Identify which cell holds the provided text, then report its (X, Y) central coordinate. 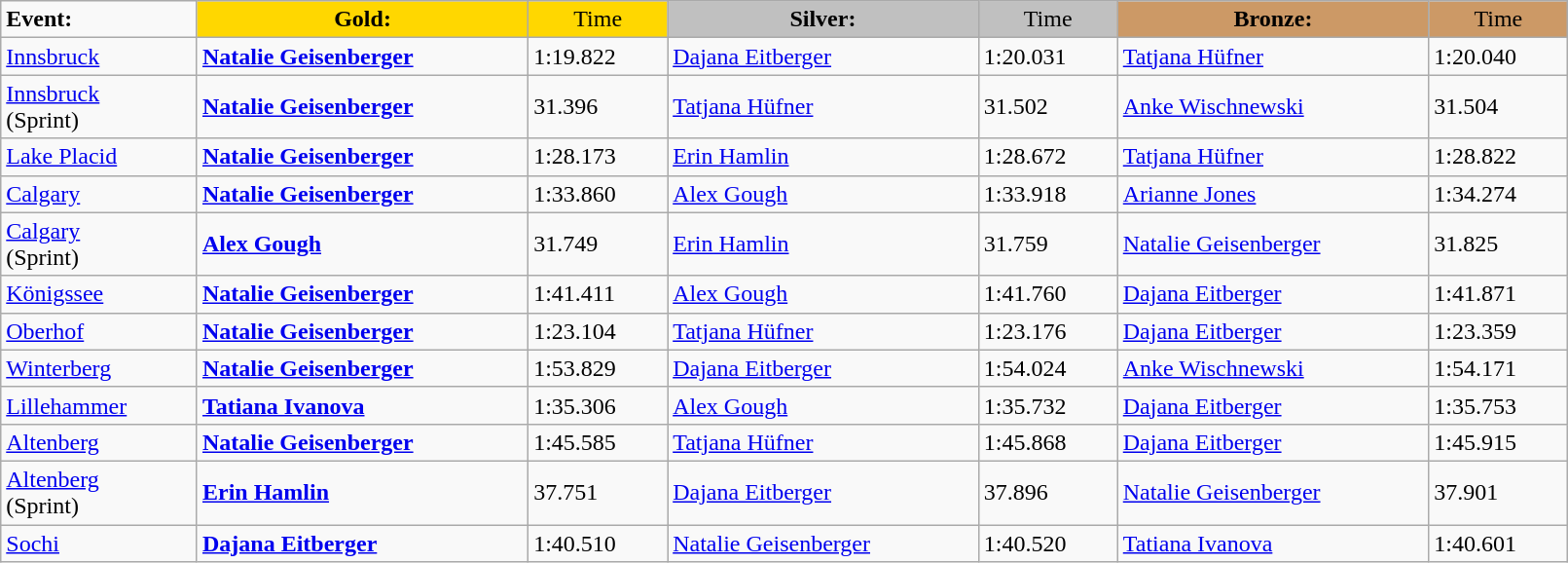
1:41.760 (1047, 294)
31.504 (1499, 107)
1:35.306 (598, 405)
1:20.040 (1499, 56)
31.825 (1499, 244)
1:23.359 (1499, 331)
Calgary (99, 194)
Sochi (99, 543)
Altenberg (99, 442)
1:23.104 (598, 331)
1:34.274 (1499, 194)
1:23.176 (1047, 331)
37.896 (1047, 493)
1:45.915 (1499, 442)
1:45.585 (598, 442)
1:40.510 (598, 543)
Event: (99, 19)
1:54.024 (1047, 368)
Silver: (823, 19)
1:33.860 (598, 194)
Gold: (362, 19)
37.901 (1499, 493)
1:54.171 (1499, 368)
1:28.822 (1499, 157)
37.751 (598, 493)
Bronze: (1273, 19)
Calgary(Sprint) (99, 244)
1:28.173 (598, 157)
31.396 (598, 107)
1:41.411 (598, 294)
1:41.871 (1499, 294)
1:19.822 (598, 56)
31.749 (598, 244)
1:35.753 (1499, 405)
31.759 (1047, 244)
Oberhof (99, 331)
Lake Placid (99, 157)
Winterberg (99, 368)
1:35.732 (1047, 405)
Königssee (99, 294)
Altenberg(Sprint) (99, 493)
Innsbruck(Sprint) (99, 107)
Arianne Jones (1273, 194)
Lillehammer (99, 405)
1:20.031 (1047, 56)
31.502 (1047, 107)
1:53.829 (598, 368)
Innsbruck (99, 56)
1:40.520 (1047, 543)
1:33.918 (1047, 194)
1:45.868 (1047, 442)
1:28.672 (1047, 157)
1:40.601 (1499, 543)
